Extract the (X, Y) coordinate from the center of the cell holding the provided text.  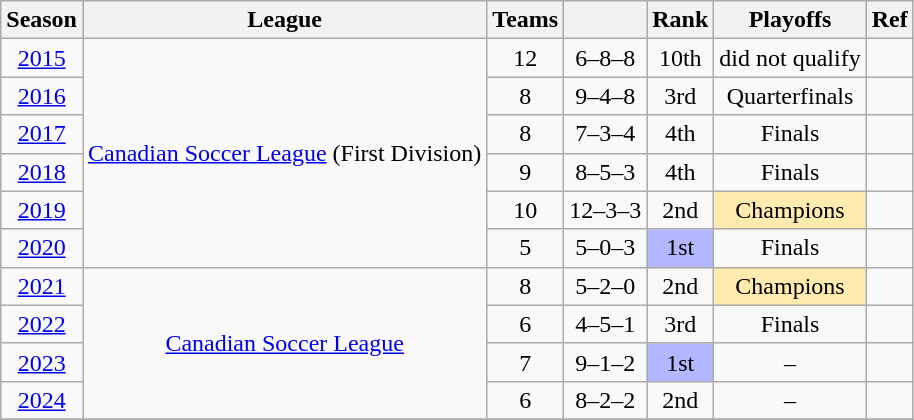
8–5–3 (606, 172)
9–4–8 (606, 96)
Teams (526, 20)
Rank (680, 20)
Canadian Soccer League (First Division) (284, 153)
7–3–4 (606, 134)
10th (680, 58)
5–0–3 (606, 248)
2024 (42, 400)
2018 (42, 172)
5–2–0 (606, 286)
League (284, 20)
6–8–8 (606, 58)
8–2–2 (606, 400)
12 (526, 58)
2023 (42, 362)
12–3–3 (606, 210)
2020 (42, 248)
5 (526, 248)
2017 (42, 134)
Canadian Soccer League (284, 343)
Ref (890, 20)
2016 (42, 96)
7 (526, 362)
9–1–2 (606, 362)
Season (42, 20)
10 (526, 210)
4–5–1 (606, 324)
2019 (42, 210)
9 (526, 172)
2015 (42, 58)
Quarterfinals (790, 96)
did not qualify (790, 58)
2022 (42, 324)
Playoffs (790, 20)
2021 (42, 286)
